Return the (x, y) coordinate for the center point of the cell that contains the specified text.  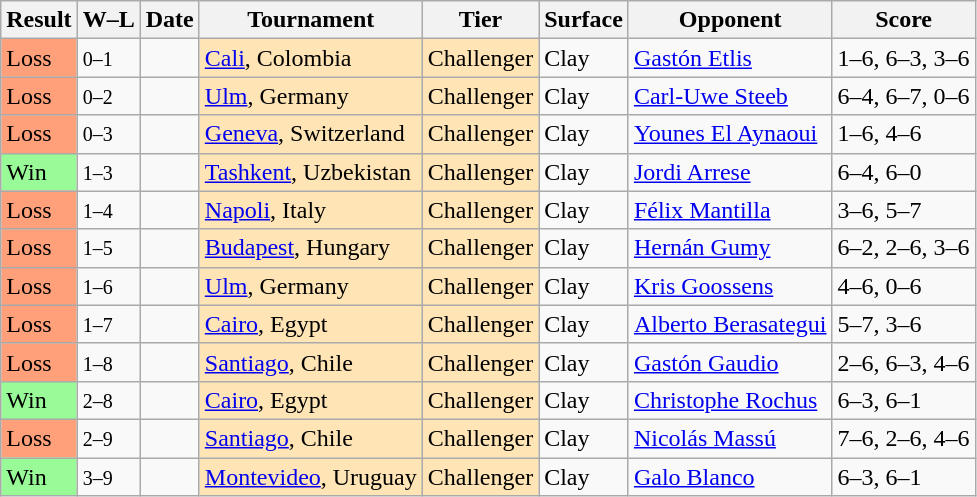
0–1 (108, 58)
Tournament (310, 20)
0–3 (108, 134)
2–9 (108, 438)
1–6, 6–3, 3–6 (904, 58)
Gastón Etlis (730, 58)
Tier (480, 20)
Budapest, Hungary (310, 248)
5–7, 3–6 (904, 324)
Kris Goossens (730, 286)
Christophe Rochus (730, 400)
0–2 (108, 96)
4–6, 0–6 (904, 286)
6–2, 2–6, 3–6 (904, 248)
Cali, Colombia (310, 58)
3–6, 5–7 (904, 210)
1–7 (108, 324)
Carl-Uwe Steeb (730, 96)
6–4, 6–7, 0–6 (904, 96)
Montevideo, Uruguay (310, 477)
1–3 (108, 172)
Jordi Arrese (730, 172)
Score (904, 20)
2–6, 6–3, 4–6 (904, 362)
2–8 (108, 400)
1–4 (108, 210)
Date (170, 20)
Alberto Berasategui (730, 324)
1–5 (108, 248)
1–6, 4–6 (904, 134)
Geneva, Switzerland (310, 134)
Result (39, 20)
Younes El Aynaoui (730, 134)
1–6 (108, 286)
1–8 (108, 362)
W–L (108, 20)
Nicolás Massú (730, 438)
Opponent (730, 20)
6–4, 6–0 (904, 172)
Surface (584, 20)
Hernán Gumy (730, 248)
Gastón Gaudio (730, 362)
3–9 (108, 477)
Félix Mantilla (730, 210)
Galo Blanco (730, 477)
7–6, 2–6, 4–6 (904, 438)
Napoli, Italy (310, 210)
Tashkent, Uzbekistan (310, 172)
